Capture the cell that displays the provided text and extract its [x, y] central coordinate. 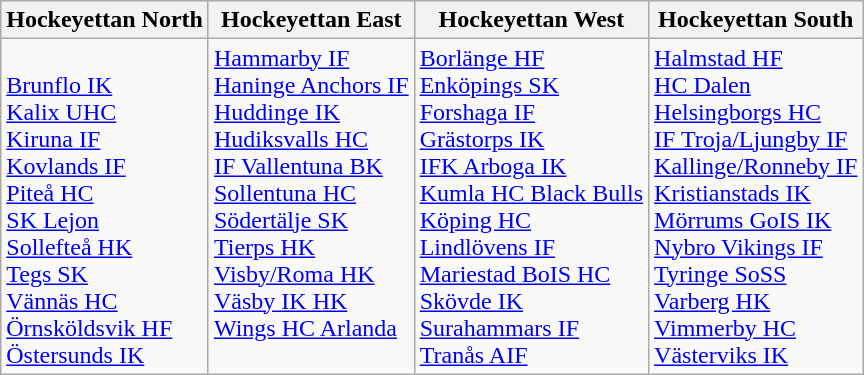
Hockeyettan West [531, 20]
Hammarby IFHaninge Anchors IFHuddinge IKHudiksvalls HCIF Vallentuna BKSollentuna HCSödertälje SKTierps HKVisby/Roma HKVäsby IK HKWings HC Arlanda [311, 206]
Brunflo IKKalix UHCKiruna IFKovlands IFPiteå HCSK LejonSollefteå HKTegs SKVännäs HCÖrnsköldsvik HFÖstersunds IK [105, 206]
Hockeyettan North [105, 20]
Hockeyettan South [756, 20]
Hockeyettan East [311, 20]
